For the text-containing cell, return its midpoint in (X, Y) coordinate format. 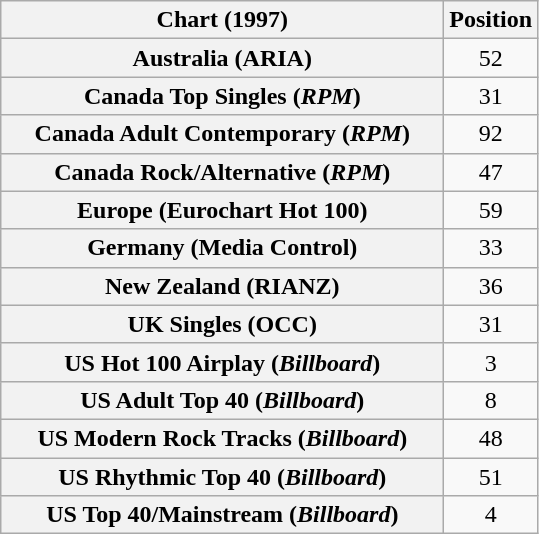
US Hot 100 Airplay (Billboard) (222, 362)
US Rhythmic Top 40 (Billboard) (222, 477)
33 (491, 248)
US Top 40/Mainstream (Billboard) (222, 515)
US Modern Rock Tracks (Billboard) (222, 438)
4 (491, 515)
36 (491, 286)
48 (491, 438)
Germany (Media Control) (222, 248)
3 (491, 362)
Canada Adult Contemporary (RPM) (222, 134)
Australia (ARIA) (222, 58)
New Zealand (RIANZ) (222, 286)
52 (491, 58)
47 (491, 172)
Canada Top Singles (RPM) (222, 96)
Canada Rock/Alternative (RPM) (222, 172)
51 (491, 477)
59 (491, 210)
UK Singles (OCC) (222, 324)
Europe (Eurochart Hot 100) (222, 210)
US Adult Top 40 (Billboard) (222, 400)
8 (491, 400)
92 (491, 134)
Chart (1997) (222, 20)
Position (491, 20)
